Pinpoint the cell where the given text exists, returning its [x, y] midpoint coordinate. 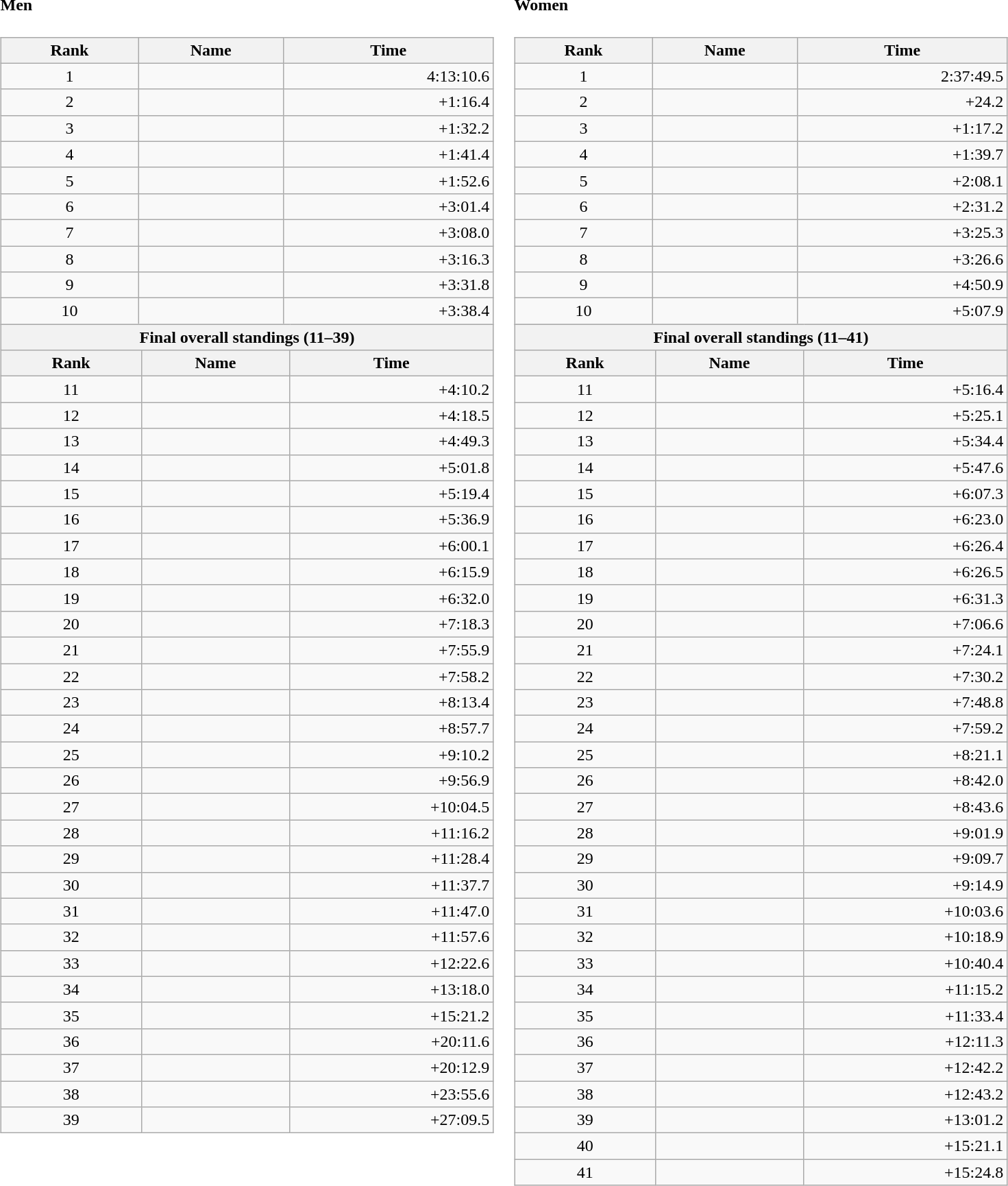
+9:14.9 [906, 885]
+3:16.3 [389, 259]
+6:26.4 [906, 546]
+7:06.6 [906, 624]
+8:13.4 [392, 703]
+11:47.0 [392, 911]
+12:42.2 [906, 1067]
+1:16.4 [389, 102]
+15:21.2 [392, 1015]
+8:57.7 [392, 729]
+13:18.0 [392, 989]
+8:21.1 [906, 755]
+1:32.2 [389, 128]
+10:18.9 [906, 937]
+1:17.2 [902, 128]
+7:18.3 [392, 624]
+5:36.9 [392, 520]
+6:23.0 [906, 520]
+1:41.4 [389, 154]
Final overall standings (11–39) [247, 337]
+7:30.2 [906, 677]
+9:56.9 [392, 781]
+11:28.4 [392, 859]
4:13:10.6 [389, 76]
+3:25.3 [902, 232]
+5:07.9 [902, 311]
+9:09.7 [906, 859]
+13:01.2 [906, 1120]
41 [585, 1172]
+3:08.0 [389, 232]
+9:10.2 [392, 755]
2:37:49.5 [902, 76]
+11:16.2 [392, 833]
+12:43.2 [906, 1094]
+3:26.6 [902, 259]
+15:21.1 [906, 1146]
+5:16.4 [906, 389]
+4:18.5 [392, 415]
+5:01.8 [392, 468]
+7:48.8 [906, 703]
+7:24.1 [906, 650]
+4:50.9 [902, 285]
+1:39.7 [902, 154]
+11:33.4 [906, 1015]
+3:38.4 [389, 311]
+5:19.4 [392, 494]
+6:07.3 [906, 494]
+8:42.0 [906, 781]
+6:15.9 [392, 572]
+11:37.7 [392, 885]
+6:32.0 [392, 598]
+6:26.5 [906, 572]
40 [585, 1146]
+24.2 [902, 102]
+12:22.6 [392, 963]
+11:57.6 [392, 937]
+10:40.4 [906, 963]
+12:11.3 [906, 1041]
+2:08.1 [902, 180]
+8:43.6 [906, 807]
+2:31.2 [902, 206]
+5:34.4 [906, 441]
+4:49.3 [392, 441]
+27:09.5 [392, 1120]
+15:24.8 [906, 1172]
+20:11.6 [392, 1041]
+9:01.9 [906, 833]
Final overall standings (11–41) [761, 337]
+10:04.5 [392, 807]
+3:01.4 [389, 206]
+5:47.6 [906, 468]
+23:55.6 [392, 1094]
+3:31.8 [389, 285]
+6:00.1 [392, 546]
+4:10.2 [392, 389]
+7:59.2 [906, 729]
+5:25.1 [906, 415]
+6:31.3 [906, 598]
+20:12.9 [392, 1067]
+7:58.2 [392, 677]
+10:03.6 [906, 911]
+7:55.9 [392, 650]
+11:15.2 [906, 989]
+1:52.6 [389, 180]
